Output the (X, Y) coordinate of the center of the cell containing the given text.  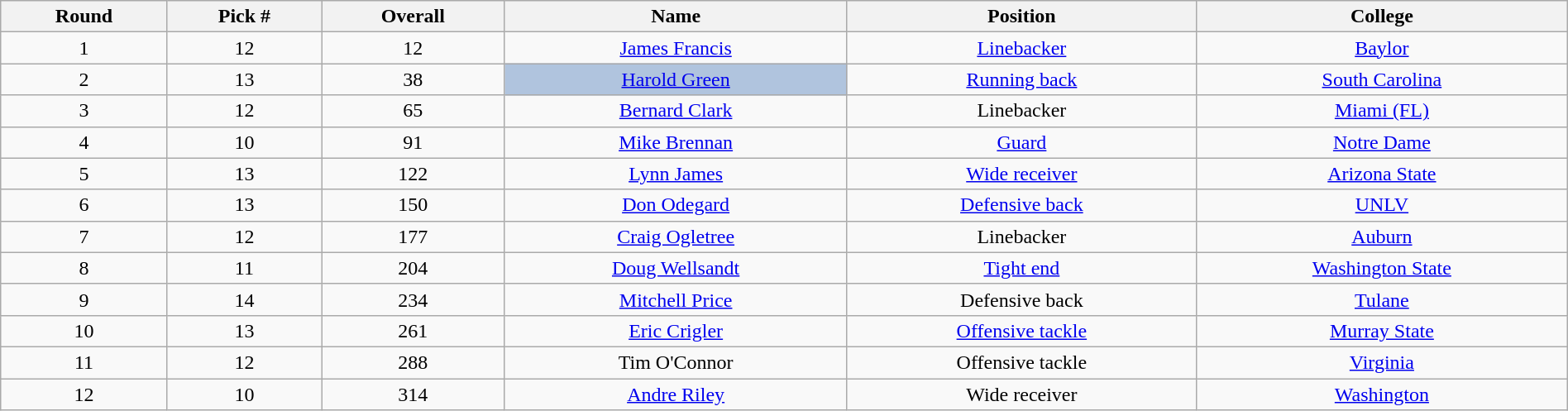
Bernard Clark (676, 111)
261 (414, 331)
150 (414, 205)
14 (244, 299)
Arizona State (1383, 174)
314 (414, 394)
Virginia (1383, 362)
Auburn (1383, 237)
Position (1021, 17)
Mitchell Price (676, 299)
Round (84, 17)
234 (414, 299)
38 (414, 79)
204 (414, 268)
Name (676, 17)
1 (84, 48)
Baylor (1383, 48)
Craig Ogletree (676, 237)
Tim O'Connor (676, 362)
Doug Wellsandt (676, 268)
Lynn James (676, 174)
Washington State (1383, 268)
122 (414, 174)
UNLV (1383, 205)
3 (84, 111)
Murray State (1383, 331)
Pick # (244, 17)
Washington (1383, 394)
Guard (1021, 142)
Andre Riley (676, 394)
Eric Crigler (676, 331)
2 (84, 79)
Don Odegard (676, 205)
James Francis (676, 48)
Notre Dame (1383, 142)
6 (84, 205)
4 (84, 142)
8 (84, 268)
177 (414, 237)
65 (414, 111)
College (1383, 17)
7 (84, 237)
Running back (1021, 79)
Tight end (1021, 268)
5 (84, 174)
Mike Brennan (676, 142)
9 (84, 299)
91 (414, 142)
Harold Green (676, 79)
Overall (414, 17)
South Carolina (1383, 79)
Tulane (1383, 299)
288 (414, 362)
Miami (FL) (1383, 111)
